From the cell containing the given text, extract its center point as [x, y] coordinate. 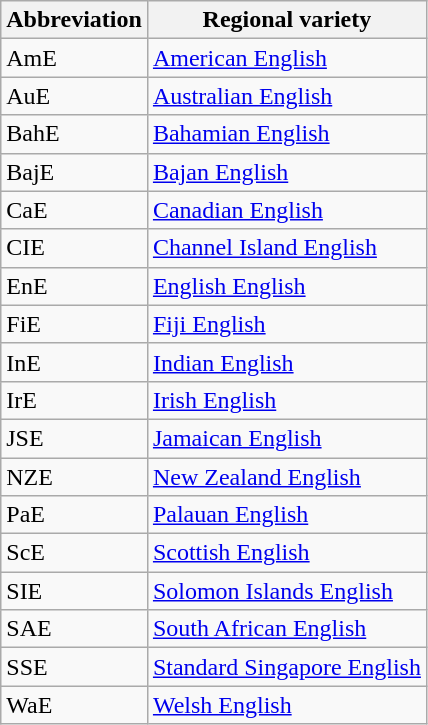
Indian English [286, 362]
AmE [74, 58]
Regional variety [286, 20]
AuE [74, 96]
SIE [74, 591]
American English [286, 58]
CIE [74, 248]
BajE [74, 172]
Bahamian English [286, 134]
PaE [74, 515]
Jamaican English [286, 438]
BahE [74, 134]
SSE [74, 667]
Australian English [286, 96]
EnE [74, 286]
WaE [74, 705]
Irish English [286, 400]
JSE [74, 438]
InE [74, 362]
South African English [286, 629]
CaE [74, 210]
New Zealand English [286, 477]
FiE [74, 324]
Welsh English [286, 705]
Palauan English [286, 515]
NZE [74, 477]
IrE [74, 400]
ScE [74, 553]
Standard Singapore English [286, 667]
Bajan English [286, 172]
Channel Island English [286, 248]
Scottish English [286, 553]
Canadian English [286, 210]
Abbreviation [74, 20]
Fiji English [286, 324]
Solomon Islands English [286, 591]
English English [286, 286]
SAE [74, 629]
